Search for the cell housing the specified text and yield its [X, Y] center coordinate. 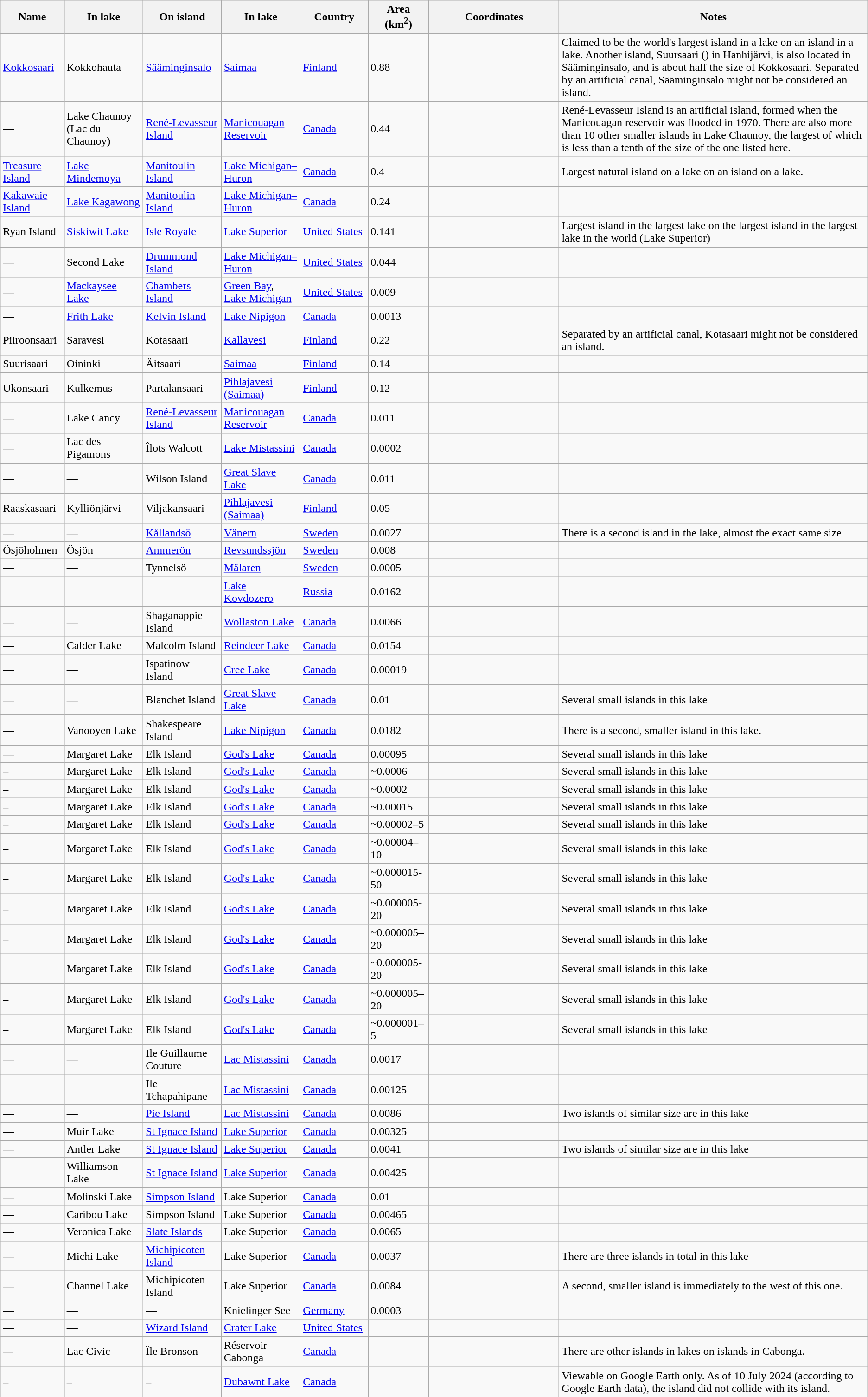
Molinski Lake [104, 1197]
~0.000001–5 [399, 1029]
Shakespeare Island [183, 730]
~0.0006 [399, 772]
Coordinates [494, 17]
Notes [713, 17]
Calder Lake [104, 646]
Frith Lake [104, 316]
Cree Lake [261, 670]
~0.000015-50 [399, 878]
Kakawaie Island [32, 201]
Kallavesi [261, 340]
0.044 [399, 262]
0.0027 [399, 532]
Siskiwit Lake [104, 232]
0.0086 [399, 1114]
Ile Guillaume Couture [183, 1060]
Raaskasaari [32, 508]
Green Bay, Lake Michigan [261, 292]
Ukonsaari [32, 388]
Kokkohauta [104, 67]
Kållandsö [183, 532]
Slate Islands [183, 1232]
0.141 [399, 232]
0.12 [399, 388]
Lake Mistassini [261, 448]
Second Lake [104, 262]
Russia [334, 592]
Isle Royale [183, 232]
0.0066 [399, 621]
Kokkosaari [32, 67]
Treasure Island [32, 172]
Oininki [104, 364]
On island [183, 17]
Lake Mindemoya [104, 172]
Ammerön [183, 550]
Revsundssjön [261, 550]
Pie Island [183, 1114]
~0.00015 [399, 807]
Ryan Island [32, 232]
Ispatinow Island [183, 670]
Ösjön [104, 550]
Williamson Lake [104, 1173]
Vänern [261, 532]
Sääminginsalo [183, 67]
0.00425 [399, 1173]
0.00465 [399, 1214]
0.0041 [399, 1149]
Vanooyen Lake [104, 730]
0.22 [399, 340]
Viljakansaari [183, 508]
Name [32, 17]
Tynnelsö [183, 568]
Mälaren [261, 568]
0.008 [399, 550]
0.4 [399, 172]
0.0084 [399, 1286]
Lake Kovdozero [261, 592]
0.0003 [399, 1310]
0.0013 [399, 316]
0.009 [399, 292]
Michi Lake [104, 1256]
Kotasaari [183, 340]
Chambers Island [183, 292]
There is a second, smaller island in this lake. [713, 730]
Reindeer Lake [261, 646]
Germany [334, 1310]
0.0037 [399, 1256]
Piiroonsaari [32, 340]
0.00019 [399, 670]
Veronica Lake [104, 1232]
Äitsaari [183, 364]
Blanchet Island [183, 700]
Wizard Island [183, 1327]
0.44 [399, 129]
Lac des Pigamons [104, 448]
0.0065 [399, 1232]
Ösjöholmen [32, 550]
0.88 [399, 67]
0.0154 [399, 646]
Knielinger See [261, 1310]
0.0002 [399, 448]
Kulkemus [104, 388]
Largest natural island on a lake on an island on a lake. [713, 172]
Île Bronson [183, 1351]
Suurisaari [32, 364]
~0.00002–5 [399, 824]
Muir Lake [104, 1131]
0.0162 [399, 592]
Saravesi [104, 340]
0.00095 [399, 754]
A second, smaller island is immediately to the west of this one. [713, 1286]
0.00325 [399, 1131]
Kelvin Island [183, 316]
0.00125 [399, 1090]
Channel Lake [104, 1286]
Malcolm Island [183, 646]
0.14 [399, 364]
Country [334, 17]
Crater Lake [261, 1327]
Lake Cancy [104, 418]
Lac Civic [104, 1351]
Dubawnt Lake [261, 1382]
0.0005 [399, 568]
Wilson Island [183, 478]
Partalansaari [183, 388]
0.0182 [399, 730]
Antler Lake [104, 1149]
Lake Chaunoy (Lac du Chaunoy) [104, 129]
~0.00004–10 [399, 848]
0.0017 [399, 1060]
~0.0002 [399, 789]
Îlots Walcott [183, 448]
Separated by an artificial canal, Kotasaari might not be considered an island. [713, 340]
Area(km2) [399, 17]
Drummond Island [183, 262]
Caribou Lake [104, 1214]
Ile Tchapahipane [183, 1090]
0.05 [399, 508]
Kylliönjärvi [104, 508]
Viewable on Google Earth only. As of 10 July 2024 (according to Google Earth data), the island did not collide with its island. [713, 1382]
Lake Kagawong [104, 201]
0.24 [399, 201]
There is a second island in the lake, almost the exact same size [713, 532]
Shaganappie Island [183, 621]
There are other islands in lakes on islands in Cabonga. [713, 1351]
There are three islands in total in this lake [713, 1256]
Wollaston Lake [261, 621]
Mackaysee Lake [104, 292]
Réservoir Cabonga [261, 1351]
Largest island in the largest lake on the largest island in the largest lake in the world (Lake Superior) [713, 232]
